Extract the (X, Y) coordinate from the center of the cell holding the provided text.  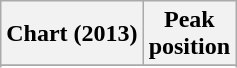
Peakposition (189, 34)
Chart (2013) (72, 34)
